Pinpoint the cell where the given text exists, returning its [X, Y] midpoint coordinate. 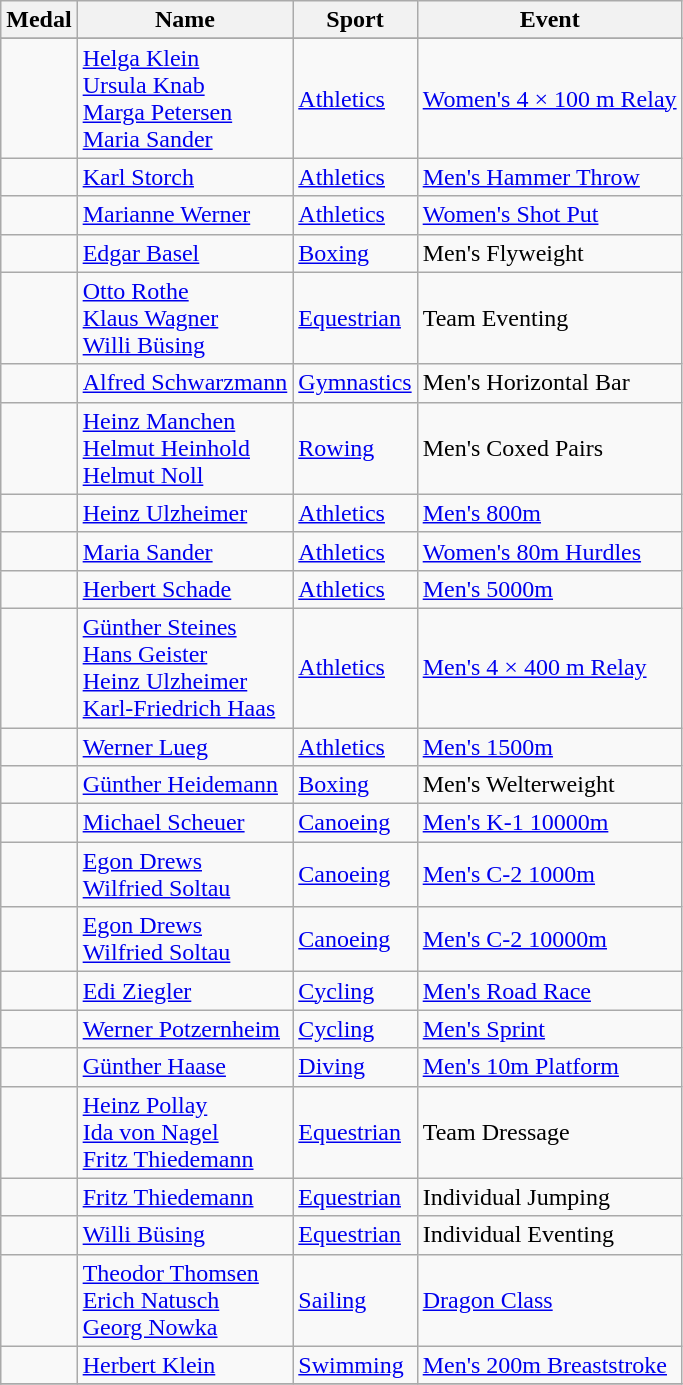
Individual Eventing [550, 1235]
Men's 10m Platform [550, 1067]
Men's 4 × 400 m Relay [550, 668]
Gymnastics [355, 383]
Werner Lueg [185, 747]
Heinz Pollay Ida von Nagel Fritz Thiedemann [185, 1132]
Men's Road Race [550, 991]
Men's 1500m [550, 747]
Günther Steines Hans Geister Heinz Ulzheimer Karl-Friedrich Haas [185, 668]
Herbert Schade [185, 589]
Name [185, 20]
Otto Rothe Klaus Wagner Willi Büsing [185, 318]
Team Eventing [550, 318]
Diving [355, 1067]
Individual Jumping [550, 1197]
Men's 5000m [550, 589]
Sailing [355, 1300]
Edi Ziegler [185, 991]
Men's Flyweight [550, 253]
Swimming [355, 1365]
Edgar Basel [185, 253]
Event [550, 20]
Medal [39, 20]
Michael Scheuer [185, 823]
Men's C-2 1000m [550, 874]
Sport [355, 20]
Herbert Klein [185, 1365]
Günther Haase [185, 1067]
Heinz Ulzheimer [185, 513]
Men's 800m [550, 513]
Maria Sander [185, 551]
Women's 4 × 100 m Relay [550, 98]
Men's Hammer Throw [550, 177]
Alfred Schwarzmann [185, 383]
Werner Potzernheim [185, 1029]
Men's Horizontal Bar [550, 383]
Theodor Thomsen Erich Natusch Georg Nowka [185, 1300]
Karl Storch [185, 177]
Men's 200m Breaststroke [550, 1365]
Helga Klein Ursula Knab Marga Petersen Maria Sander [185, 98]
Men's Welterweight [550, 785]
Team Dressage [550, 1132]
Heinz Manchen Helmut Heinhold Helmut Noll [185, 448]
Dragon Class [550, 1300]
Men's C-2 10000m [550, 940]
Women's Shot Put [550, 215]
Willi Büsing [185, 1235]
Marianne Werner [185, 215]
Men's Coxed Pairs [550, 448]
Rowing [355, 448]
Women's 80m Hurdles [550, 551]
Men's Sprint [550, 1029]
Fritz Thiedemann [185, 1197]
Günther Heidemann [185, 785]
Men's K-1 10000m [550, 823]
